From the cell containing the given text, extract its center point as [x, y] coordinate. 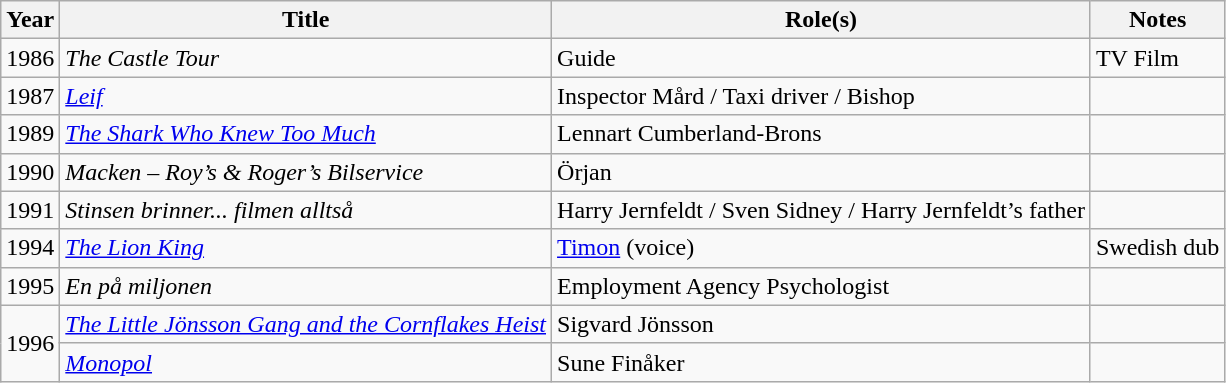
1996 [30, 343]
Title [306, 20]
Notes [1157, 20]
The Castle Tour [306, 58]
Swedish dub [1157, 248]
1987 [30, 96]
Lennart Cumberland-Brons [822, 134]
Sigvard Jönsson [822, 324]
1989 [30, 134]
Örjan [822, 172]
1990 [30, 172]
TV Film [1157, 58]
The Shark Who Knew Too Much [306, 134]
The Little Jönsson Gang and the Cornflakes Heist [306, 324]
Year [30, 20]
Monopol [306, 362]
1986 [30, 58]
Harry Jernfeldt / Sven Sidney / Harry Jernfeldt’s father [822, 210]
Employment Agency Psychologist [822, 286]
The Lion King [306, 248]
1995 [30, 286]
1994 [30, 248]
Guide [822, 58]
Role(s) [822, 20]
Stinsen brinner... filmen alltså [306, 210]
Leif [306, 96]
Macken – Roy’s & Roger’s Bilservice [306, 172]
1991 [30, 210]
Sune Finåker [822, 362]
Timon (voice) [822, 248]
En på miljonen [306, 286]
Inspector Mård / Taxi driver / Bishop [822, 96]
